For the text-containing cell, return its midpoint in (x, y) coordinate format. 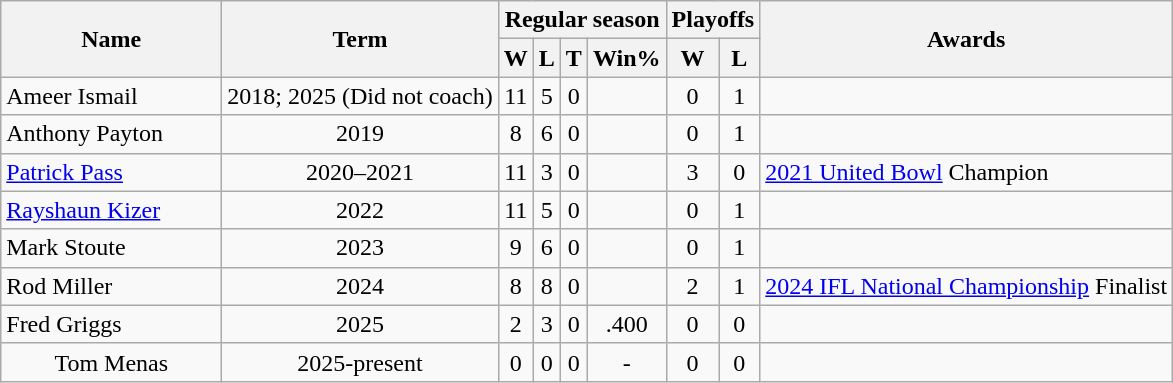
2024 (360, 286)
Ameer Ismail (112, 96)
Win% (626, 58)
Mark Stoute (112, 248)
Rod Miller (112, 286)
2023 (360, 248)
9 (516, 248)
2025 (360, 324)
2022 (360, 210)
Patrick Pass (112, 172)
Fred Griggs (112, 324)
T (574, 58)
2024 IFL National Championship Finalist (966, 286)
Anthony Payton (112, 134)
Rayshaun Kizer (112, 210)
Playoffs (713, 20)
2025-present (360, 362)
Regular season (582, 20)
Name (112, 39)
2019 (360, 134)
.400 (626, 324)
2021 United Bowl Champion (966, 172)
Awards (966, 39)
2020–2021 (360, 172)
- (626, 362)
Tom Menas (112, 362)
Term (360, 39)
2018; 2025 (Did not coach) (360, 96)
